Find where the given text appears and provide that cell's center as [X, Y] coordinate. 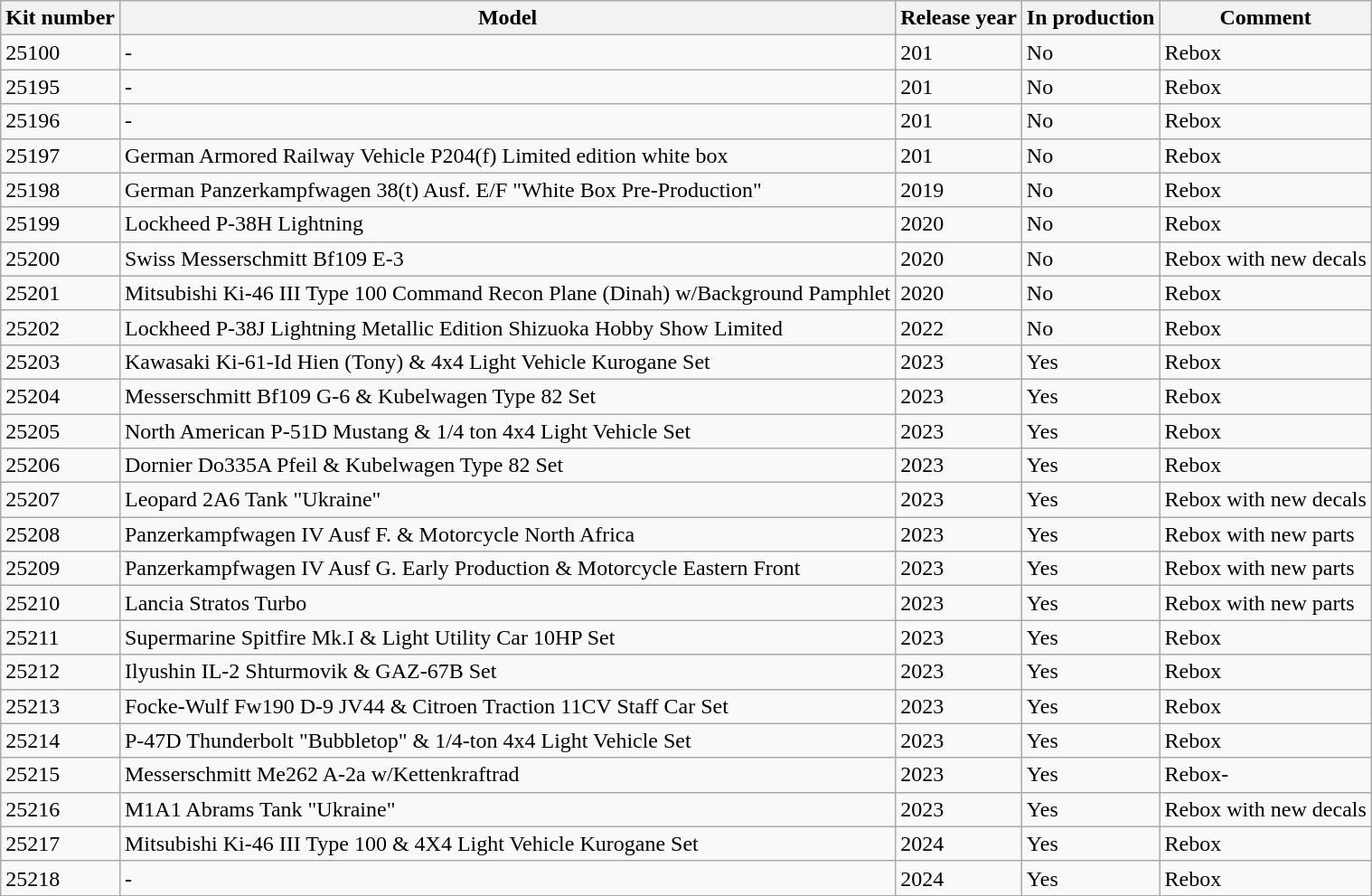
25205 [61, 431]
25200 [61, 259]
Mitsubishi Ki-46 III Type 100 & 4X4 Light Vehicle Kurogane Set [507, 844]
25210 [61, 603]
Supermarine Spitfire Mk.I & Light Utility Car 10HP Set [507, 637]
Panzerkampfwagen IV Ausf F. & Motorcycle North Africa [507, 534]
25198 [61, 190]
25216 [61, 809]
2019 [959, 190]
Rebox- [1265, 775]
M1A1 Abrams Tank "Ukraine" [507, 809]
25196 [61, 121]
Swiss Messerschmitt Bf109 E-3 [507, 259]
25100 [61, 52]
In production [1090, 18]
Messerschmitt Bf109 G-6 & Kubelwagen Type 82 Set [507, 396]
Leopard 2A6 Tank "Ukraine" [507, 500]
25197 [61, 156]
25206 [61, 466]
25199 [61, 224]
25195 [61, 87]
25212 [61, 672]
Comment [1265, 18]
Messerschmitt Me262 A-2a w/Kettenkraftrad [507, 775]
Lockheed P-38J Lightning Metallic Edition Shizuoka Hobby Show Limited [507, 327]
Model [507, 18]
Ilyushin IL-2 Shturmovik & GAZ-67B Set [507, 672]
25201 [61, 293]
P-47D Thunderbolt "Bubbletop" & 1/4-ton 4x4 Light Vehicle Set [507, 740]
25204 [61, 396]
Kit number [61, 18]
Dornier Do335A Pfeil & Kubelwagen Type 82 Set [507, 466]
Lancia Stratos Turbo [507, 603]
North American P-51D Mustang & 1/4 ton 4x4 Light Vehicle Set [507, 431]
Mitsubishi Ki-46 III Type 100 Command Recon Plane (Dinah) w/Background Pamphlet [507, 293]
25211 [61, 637]
25207 [61, 500]
Panzerkampfwagen IV Ausf G. Early Production & Motorcycle Eastern Front [507, 569]
25215 [61, 775]
25214 [61, 740]
25218 [61, 878]
25217 [61, 844]
25213 [61, 706]
2022 [959, 327]
Focke-Wulf Fw190 D-9 JV44 & Citroen Traction 11CV Staff Car Set [507, 706]
German Panzerkampfwagen 38(t) Ausf. E/F "White Box Pre-Production" [507, 190]
25209 [61, 569]
German Armored Railway Vehicle P204(f) Limited edition white box [507, 156]
Lockheed P-38H Lightning [507, 224]
Kawasaki Ki-61-Id Hien (Tony) & 4x4 Light Vehicle Kurogane Set [507, 362]
25203 [61, 362]
25208 [61, 534]
25202 [61, 327]
Release year [959, 18]
